Provide the [x, y] coordinate of the cell's center where the given text is located.  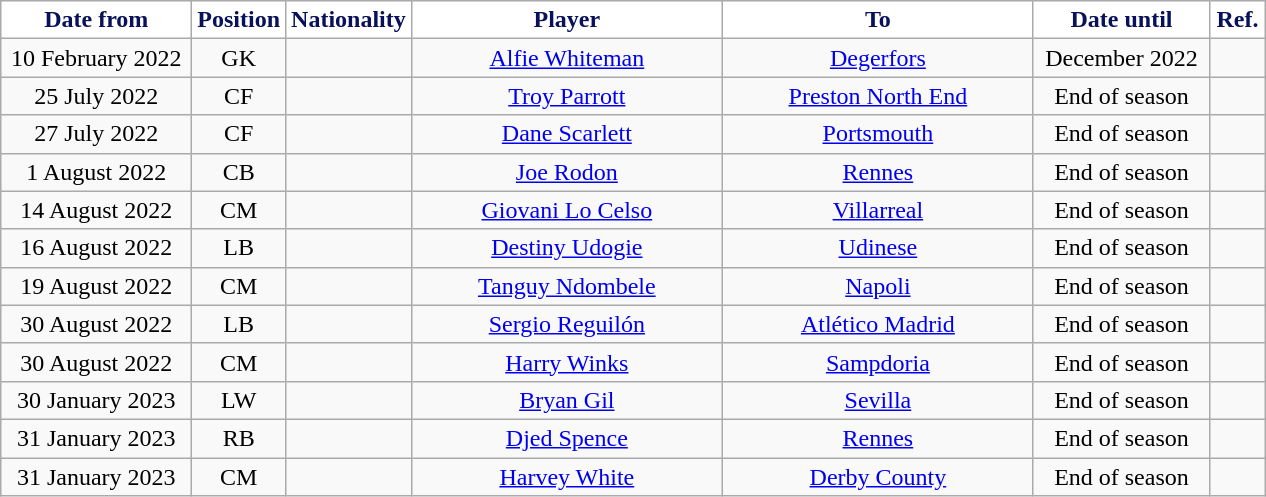
Derby County [878, 477]
Djed Spence [566, 438]
Position [239, 20]
Alfie Whiteman [566, 58]
Harvey White [566, 477]
Sampdoria [878, 362]
RB [239, 438]
1 August 2022 [96, 172]
Preston North End [878, 96]
Date from [96, 20]
To [878, 20]
Villarreal [878, 210]
LW [239, 400]
27 July 2022 [96, 134]
25 July 2022 [96, 96]
Sergio Reguilón [566, 324]
Atlético Madrid [878, 324]
Harry Winks [566, 362]
Nationality [349, 20]
Bryan Gil [566, 400]
16 August 2022 [96, 248]
Date until [1121, 20]
Udinese [878, 248]
Degerfors [878, 58]
GK [239, 58]
CB [239, 172]
30 January 2023 [96, 400]
Sevilla [878, 400]
Destiny Udogie [566, 248]
19 August 2022 [96, 286]
Player [566, 20]
14 August 2022 [96, 210]
December 2022 [1121, 58]
Tanguy Ndombele [566, 286]
Portsmouth [878, 134]
Napoli [878, 286]
Joe Rodon [566, 172]
Troy Parrott [566, 96]
Giovani Lo Celso [566, 210]
Ref. [1237, 20]
10 February 2022 [96, 58]
Dane Scarlett [566, 134]
